Detect which cell encompasses the target text, then output its [x, y] center coordinate. 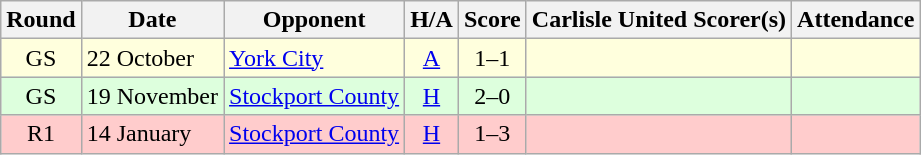
A [432, 58]
Score [492, 20]
Opponent [314, 20]
Date [152, 20]
Round [41, 20]
R1 [41, 134]
1–3 [492, 134]
Attendance [856, 20]
22 October [152, 58]
14 January [152, 134]
York City [314, 58]
19 November [152, 96]
Carlisle United Scorer(s) [658, 20]
H/A [432, 20]
2–0 [492, 96]
1–1 [492, 58]
